For the text-containing cell, return its midpoint in (X, Y) coordinate format. 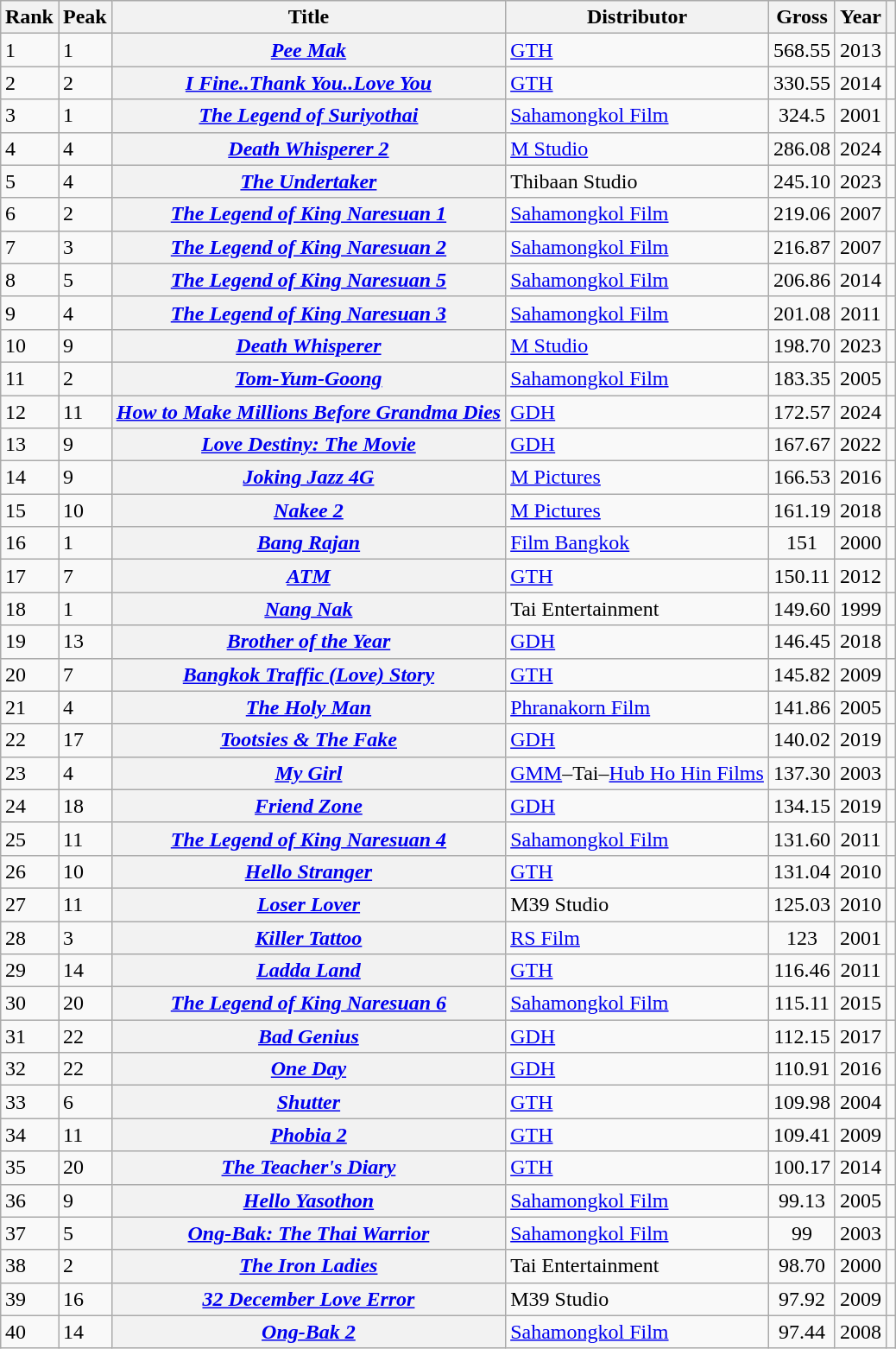
The Legend of King Naresuan 5 (308, 280)
Bang Rajan (308, 543)
123 (801, 937)
330.55 (801, 83)
99 (801, 1233)
Loser Lover (308, 904)
100.17 (801, 1168)
Peak (85, 17)
RS Film (637, 937)
167.67 (801, 445)
31 (29, 1036)
2008 (860, 1332)
Joking Jazz 4G (308, 478)
36 (29, 1200)
Killer Tattoo (308, 937)
25 (29, 839)
Death Whisperer 2 (308, 149)
33 (29, 1102)
183.35 (801, 378)
Distributor (637, 17)
The Legend of King Naresuan 2 (308, 247)
Hello Yasothon (308, 1200)
Friend Zone (308, 806)
Tom-Yum-Goong (308, 378)
38 (29, 1266)
32 December Love Error (308, 1299)
2017 (860, 1036)
Bad Genius (308, 1036)
Hello Stranger (308, 871)
Film Bangkok (637, 543)
Nakee 2 (308, 510)
116.46 (801, 971)
Phranakorn Film (637, 707)
39 (29, 1299)
23 (29, 773)
27 (29, 904)
172.57 (801, 412)
109.41 (801, 1135)
Phobia 2 (308, 1135)
The Legend of Suriyothai (308, 116)
8 (29, 280)
The Holy Man (308, 707)
286.08 (801, 149)
151 (801, 543)
34 (29, 1135)
I Fine..Thank You..Love You (308, 83)
ATM (308, 576)
32 (29, 1069)
The Teacher's Diary (308, 1168)
109.98 (801, 1102)
The Legend of King Naresuan 4 (308, 839)
2013 (860, 50)
Thibaan Studio (637, 181)
206.86 (801, 280)
Rank (29, 17)
Ong-Bak: The Thai Warrior (308, 1233)
149.60 (801, 609)
One Day (308, 1069)
134.15 (801, 806)
137.30 (801, 773)
141.86 (801, 707)
99.13 (801, 1200)
Pee Mak (308, 50)
GMM–Tai–Hub Ho Hin Films (637, 773)
161.19 (801, 510)
166.53 (801, 478)
Death Whisperer (308, 345)
My Girl (308, 773)
The Legend of King Naresuan 6 (308, 1004)
35 (29, 1168)
26 (29, 871)
145.82 (801, 674)
115.11 (801, 1004)
324.5 (801, 116)
Shutter (308, 1102)
198.70 (801, 345)
Nang Nak (308, 609)
97.92 (801, 1299)
1999 (860, 609)
15 (29, 510)
2022 (860, 445)
The Iron Ladies (308, 1266)
146.45 (801, 642)
21 (29, 707)
201.08 (801, 313)
Ladda Land (308, 971)
568.55 (801, 50)
112.15 (801, 1036)
2015 (860, 1004)
28 (29, 937)
29 (29, 971)
216.87 (801, 247)
2012 (860, 576)
The Legend of King Naresuan 1 (308, 214)
How to Make Millions Before Grandma Dies (308, 412)
The Legend of King Naresuan 3 (308, 313)
24 (29, 806)
Gross (801, 17)
219.06 (801, 214)
125.03 (801, 904)
Brother of the Year (308, 642)
Ong-Bak 2 (308, 1332)
37 (29, 1233)
131.04 (801, 871)
Bangkok Traffic (Love) Story (308, 674)
110.91 (801, 1069)
97.44 (801, 1332)
150.11 (801, 576)
Love Destiny: The Movie (308, 445)
245.10 (801, 181)
19 (29, 642)
The Undertaker (308, 181)
140.02 (801, 740)
2004 (860, 1102)
Year (860, 17)
40 (29, 1332)
12 (29, 412)
131.60 (801, 839)
98.70 (801, 1266)
Title (308, 17)
Tootsies & The Fake (308, 740)
30 (29, 1004)
